Locate the cell with the specified text and output its [X, Y] center coordinate. 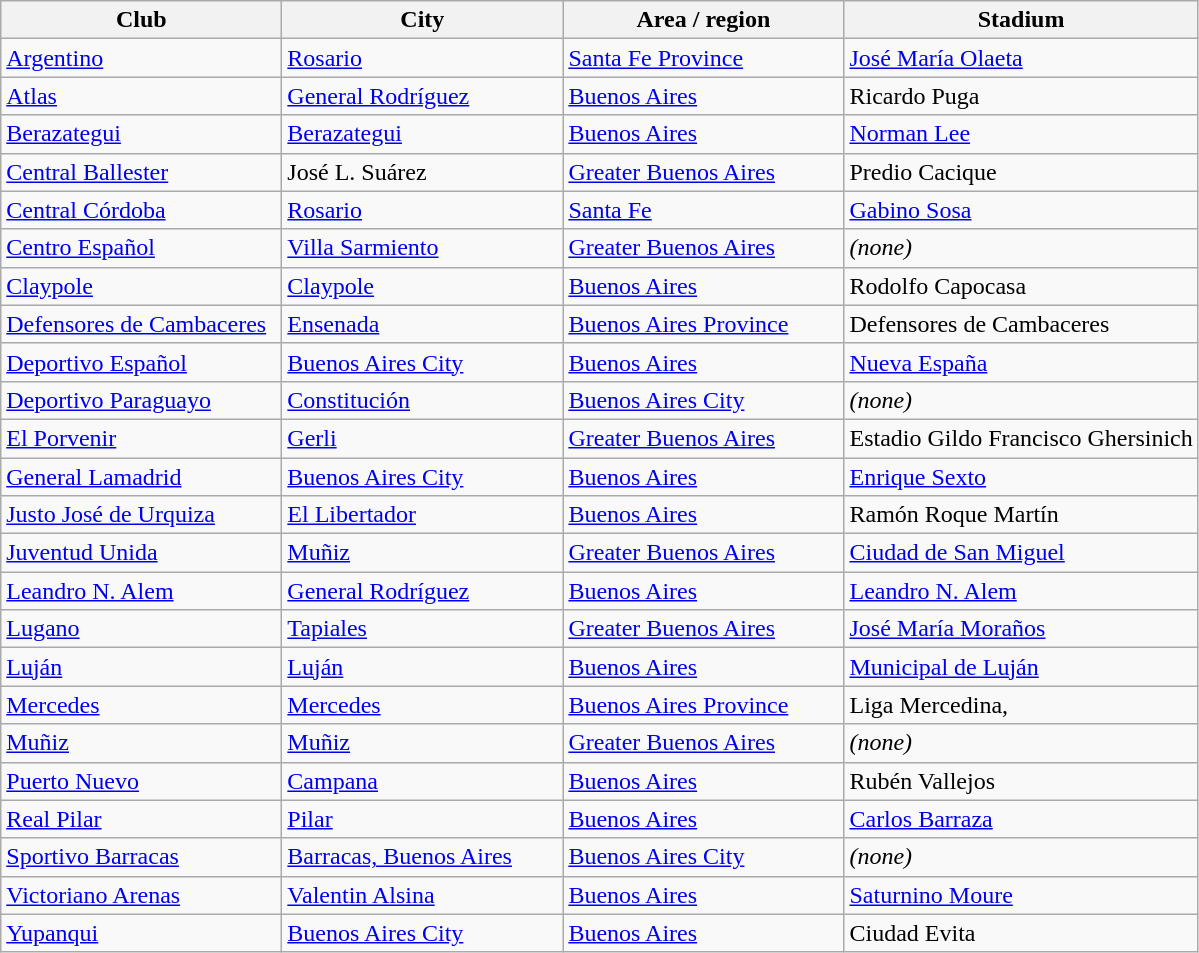
Campana [422, 781]
Pilar [422, 819]
José María Moraños [1021, 629]
El Libertador [422, 515]
Club [142, 20]
Victoriano Arenas [142, 895]
Ricardo Puga [1021, 96]
Juventud Unida [142, 553]
Enrique Sexto [1021, 477]
Barracas, Buenos Aires [422, 857]
Justo José de Urquiza [142, 515]
Ramón Roque Martín [1021, 515]
Norman Lee [1021, 134]
Ensenada [422, 324]
Puerto Nuevo [142, 781]
Centro Español [142, 248]
Carlos Barraza [1021, 819]
Lugano [142, 629]
Santa Fe [704, 210]
Stadium [1021, 20]
Tapiales [422, 629]
Central Córdoba [142, 210]
José L. Suárez [422, 172]
El Porvenir [142, 438]
Saturnino Moure [1021, 895]
Predio Cacique [1021, 172]
Estadio Gildo Francisco Ghersinich [1021, 438]
Rodolfo Capocasa [1021, 286]
Villa Sarmiento [422, 248]
Area / region [704, 20]
Ciudad de San Miguel [1021, 553]
Real Pilar [142, 819]
Nueva España [1021, 362]
Liga Mercedina, [1021, 705]
Santa Fe Province [704, 58]
Central Ballester [142, 172]
Valentin Alsina [422, 895]
General Lamadrid [142, 477]
Rubén Vallejos [1021, 781]
Deportivo Paraguayo [142, 400]
José María Olaeta [1021, 58]
Argentino [142, 58]
City [422, 20]
Sportivo Barracas [142, 857]
Ciudad Evita [1021, 933]
Constitución [422, 400]
Municipal de Luján [1021, 667]
Yupanqui [142, 933]
Deportivo Español [142, 362]
Gerli [422, 438]
Atlas [142, 96]
Gabino Sosa [1021, 210]
